Locate the cell with the specified text and output its [x, y] center coordinate. 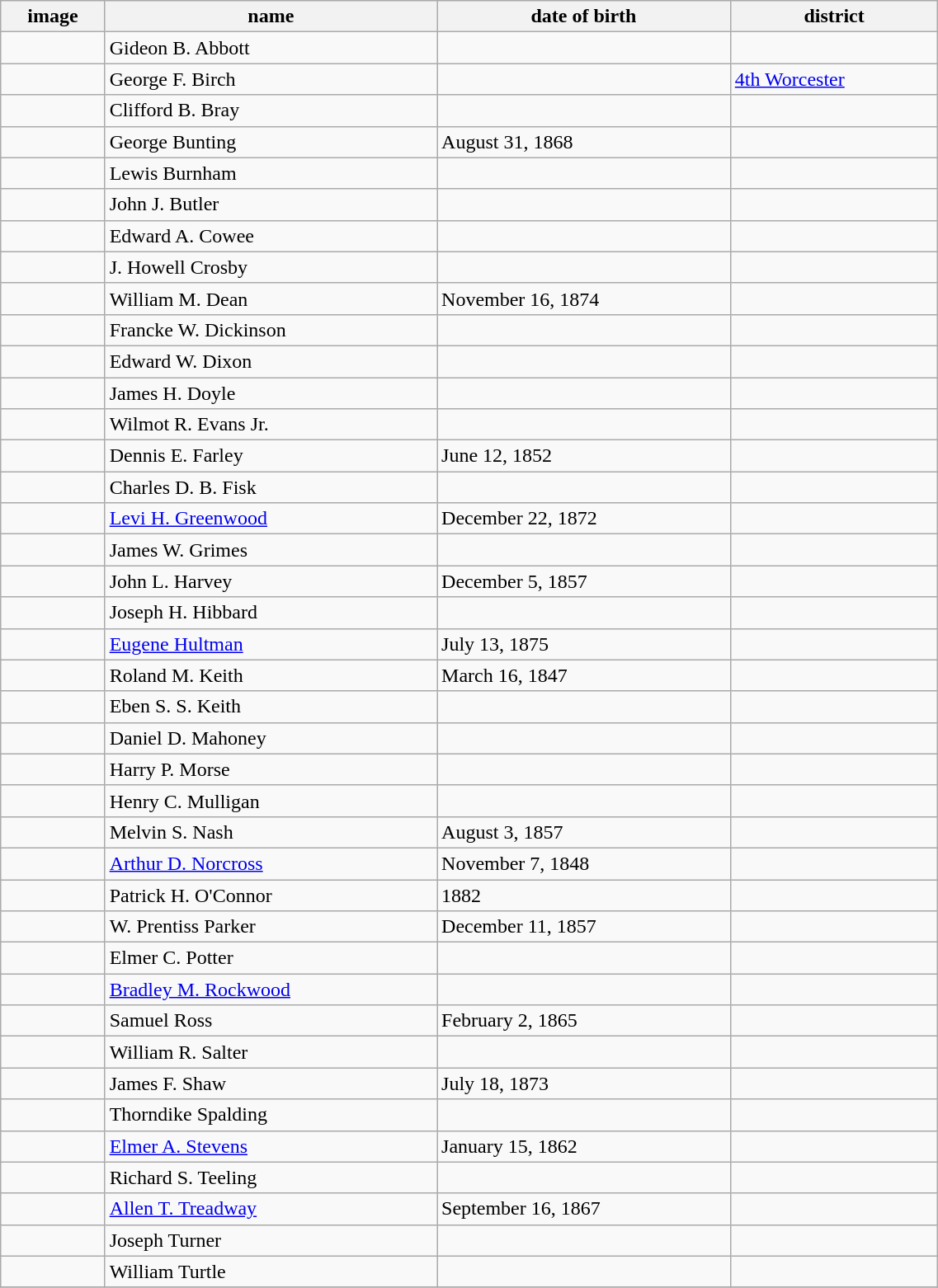
Francke W. Dickinson [271, 330]
image [53, 16]
James W. Grimes [271, 550]
December 22, 1872 [584, 519]
Daniel D. Mahoney [271, 738]
Levi H. Greenwood [271, 519]
Joseph Turner [271, 1240]
Elmer A. Stevens [271, 1146]
Edward W. Dixon [271, 361]
March 16, 1847 [584, 675]
James F. Shaw [271, 1084]
December 5, 1857 [584, 581]
Harry P. Morse [271, 769]
George F. Birch [271, 79]
Edward A. Cowee [271, 236]
George Bunting [271, 142]
Eben S. S. Keith [271, 707]
August 3, 1857 [584, 832]
Samuel Ross [271, 1021]
William R. Salter [271, 1052]
Melvin S. Nash [271, 832]
June 12, 1852 [584, 456]
February 2, 1865 [584, 1021]
November 16, 1874 [584, 298]
December 11, 1857 [584, 927]
1882 [584, 895]
Clifford B. Bray [271, 110]
district [834, 16]
J. Howell Crosby [271, 267]
John L. Harvey [271, 581]
January 15, 1862 [584, 1146]
James H. Doyle [271, 393]
July 13, 1875 [584, 644]
September 16, 1867 [584, 1209]
Henry C. Mulligan [271, 801]
Thorndike Spalding [271, 1115]
Elmer C. Potter [271, 958]
November 7, 1848 [584, 863]
William M. Dean [271, 298]
Patrick H. O'Connor [271, 895]
Bradley M. Rockwood [271, 990]
Dennis E. Farley [271, 456]
Gideon B. Abbott [271, 48]
Wilmot R. Evans Jr. [271, 425]
4th Worcester [834, 79]
Eugene Hultman [271, 644]
Richard S. Teeling [271, 1178]
date of birth [584, 16]
John J. Butler [271, 204]
Arthur D. Norcross [271, 863]
Roland M. Keith [271, 675]
July 18, 1873 [584, 1084]
Charles D. B. Fisk [271, 487]
Joseph H. Hibbard [271, 613]
name [271, 16]
Allen T. Treadway [271, 1209]
August 31, 1868 [584, 142]
W. Prentiss Parker [271, 927]
Lewis Burnham [271, 173]
William Turtle [271, 1272]
